Scan for the cell matching the given text and deliver its [X, Y] coordinate at center. 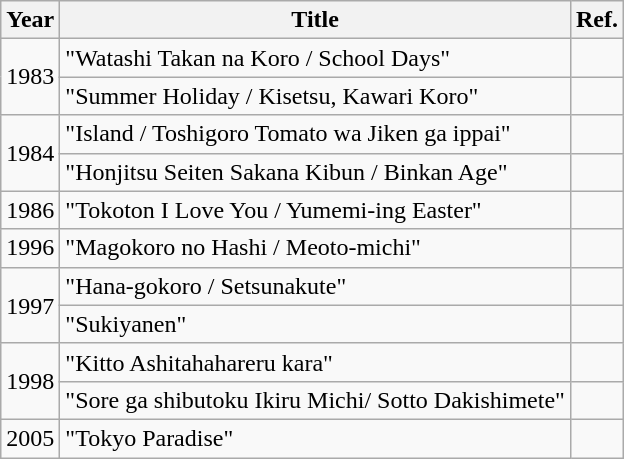
"Magokoro no Hashi / Meoto-michi" [316, 248]
"Island / Toshigoro Tomato wa Jiken ga ippai" [316, 134]
1986 [30, 210]
"Watashi Takan na Koro / School Days" [316, 58]
1997 [30, 305]
Year [30, 20]
1984 [30, 153]
2005 [30, 438]
1996 [30, 248]
"Tokoton I Love You / Yumemi-ing Easter" [316, 210]
Title [316, 20]
"Summer Holiday / Kisetsu, Kawari Koro" [316, 96]
"Kitto Ashitahahareru kara" [316, 362]
1983 [30, 77]
Ref. [596, 20]
1998 [30, 381]
"Tokyo Paradise" [316, 438]
"Honjitsu Seiten Sakana Kibun / Binkan Age" [316, 172]
"Sukiyanen" [316, 324]
"Hana-gokoro / Setsunakute" [316, 286]
"Sore ga shibutoku Ikiru Michi/ Sotto Dakishimete" [316, 400]
